From the cell containing the given text, extract its center point as [X, Y] coordinate. 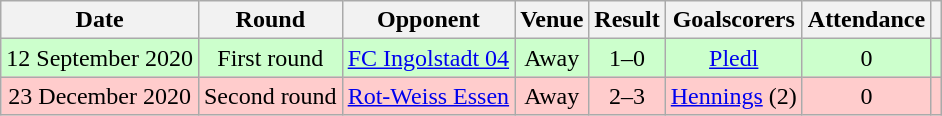
FC Ingolstadt 04 [428, 58]
Round [270, 20]
Second round [270, 96]
First round [270, 58]
Attendance [866, 20]
Result [627, 20]
Rot-Weiss Essen [428, 96]
Hennings (2) [734, 96]
12 September 2020 [100, 58]
1–0 [627, 58]
Venue [552, 20]
23 December 2020 [100, 96]
Goalscorers [734, 20]
2–3 [627, 96]
Pledl [734, 58]
Opponent [428, 20]
Date [100, 20]
